Return (x, y) of the center of cell containing provided text 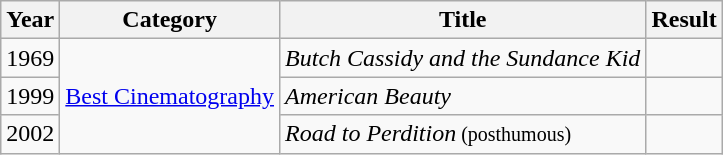
Result (684, 20)
1969 (30, 58)
1999 (30, 96)
Year (30, 20)
Best Cinematography (170, 96)
Category (170, 20)
American Beauty (463, 96)
2002 (30, 134)
Title (463, 20)
Butch Cassidy and the Sundance Kid (463, 58)
Road to Perdition (posthumous) (463, 134)
